Output the [X, Y] coordinate of the center of the cell containing the given text.  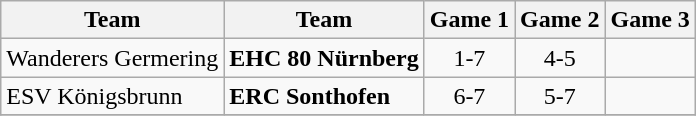
Wanderers Germering [112, 58]
Game 1 [469, 20]
ERC Sonthofen [324, 96]
Game 3 [650, 20]
EHC 80 Nürnberg [324, 58]
ESV Königsbrunn [112, 96]
5-7 [560, 96]
6-7 [469, 96]
Game 2 [560, 20]
4-5 [560, 58]
1-7 [469, 58]
